Find where the given text appears and provide that cell's center as [X, Y] coordinate. 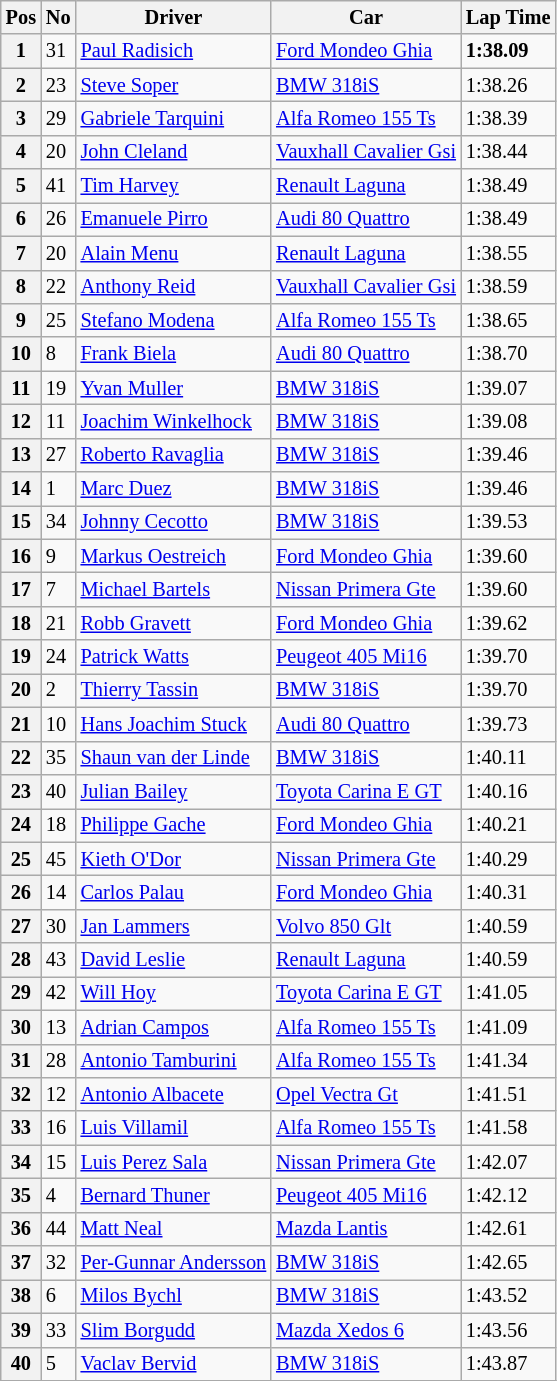
Kieth O'Dor [174, 859]
Alain Menu [174, 253]
45 [58, 859]
1:38.26 [508, 85]
Car [366, 17]
Philippe Gache [174, 825]
17 [21, 589]
Mazda Lantis [366, 1229]
1:40.11 [508, 758]
1:38.65 [508, 320]
Milos Bychl [174, 1296]
Vaclav Bervid [174, 1364]
1:42.61 [508, 1229]
1:41.58 [508, 1128]
Michael Bartels [174, 589]
Patrick Watts [174, 657]
Frank Biela [174, 354]
Adrian Campos [174, 1027]
Julian Bailey [174, 791]
36 [21, 1229]
Johnny Cecotto [174, 522]
Carlos Palau [174, 892]
1:39.73 [508, 724]
Per-Gunnar Andersson [174, 1263]
1:40.31 [508, 892]
1:38.39 [508, 118]
Steve Soper [174, 85]
Yvan Muller [174, 388]
Volvo 850 Glt [366, 926]
Matt Neal [174, 1229]
Marc Duez [174, 489]
1:40.21 [508, 825]
1:42.07 [508, 1162]
1:42.65 [508, 1263]
1:43.56 [508, 1330]
Stefano Modena [174, 320]
38 [21, 1296]
1:42.12 [508, 1195]
1:43.87 [508, 1364]
43 [58, 960]
No [58, 17]
1:39.53 [508, 522]
Pos [21, 17]
Luis Perez Sala [174, 1162]
Antonio Tamburini [174, 1061]
John Cleland [174, 152]
44 [58, 1229]
1:40.29 [508, 859]
Jan Lammers [174, 926]
Paul Radisich [174, 51]
1:38.44 [508, 152]
Opel Vectra Gt [366, 1094]
David Leslie [174, 960]
Driver [174, 17]
Antonio Albacete [174, 1094]
1:41.09 [508, 1027]
1:41.51 [508, 1094]
Joachim Winkelhock [174, 421]
Will Hoy [174, 993]
1:38.09 [508, 51]
41 [58, 186]
42 [58, 993]
1:38.70 [508, 354]
Bernard Thuner [174, 1195]
1:39.07 [508, 388]
Thierry Tassin [174, 690]
Hans Joachim Stuck [174, 724]
1:39.62 [508, 623]
1:41.05 [508, 993]
Roberto Ravaglia [174, 455]
Tim Harvey [174, 186]
37 [21, 1263]
1:41.34 [508, 1061]
1:43.52 [508, 1296]
1:38.55 [508, 253]
Luis Villamil [174, 1128]
Mazda Xedos 6 [366, 1330]
1:40.16 [508, 791]
1:39.08 [508, 421]
Slim Borgudd [174, 1330]
Lap Time [508, 17]
Emanuele Pirro [174, 219]
1:38.59 [508, 287]
39 [21, 1330]
Markus Oestreich [174, 556]
Gabriele Tarquini [174, 118]
3 [21, 118]
Shaun van der Linde [174, 758]
Anthony Reid [174, 287]
Robb Gravett [174, 623]
